Determine the (x, y) coordinate at the center of the cell enclosing the given text.  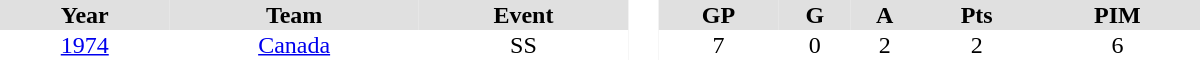
1974 (85, 45)
Pts (976, 15)
G (815, 15)
Team (294, 15)
Event (524, 15)
Canada (294, 45)
6 (1118, 45)
Year (85, 15)
7 (718, 45)
GP (718, 15)
PIM (1118, 15)
0 (815, 45)
A (885, 15)
SS (524, 45)
